From the cell containing the given text, extract its center point as [X, Y] coordinate. 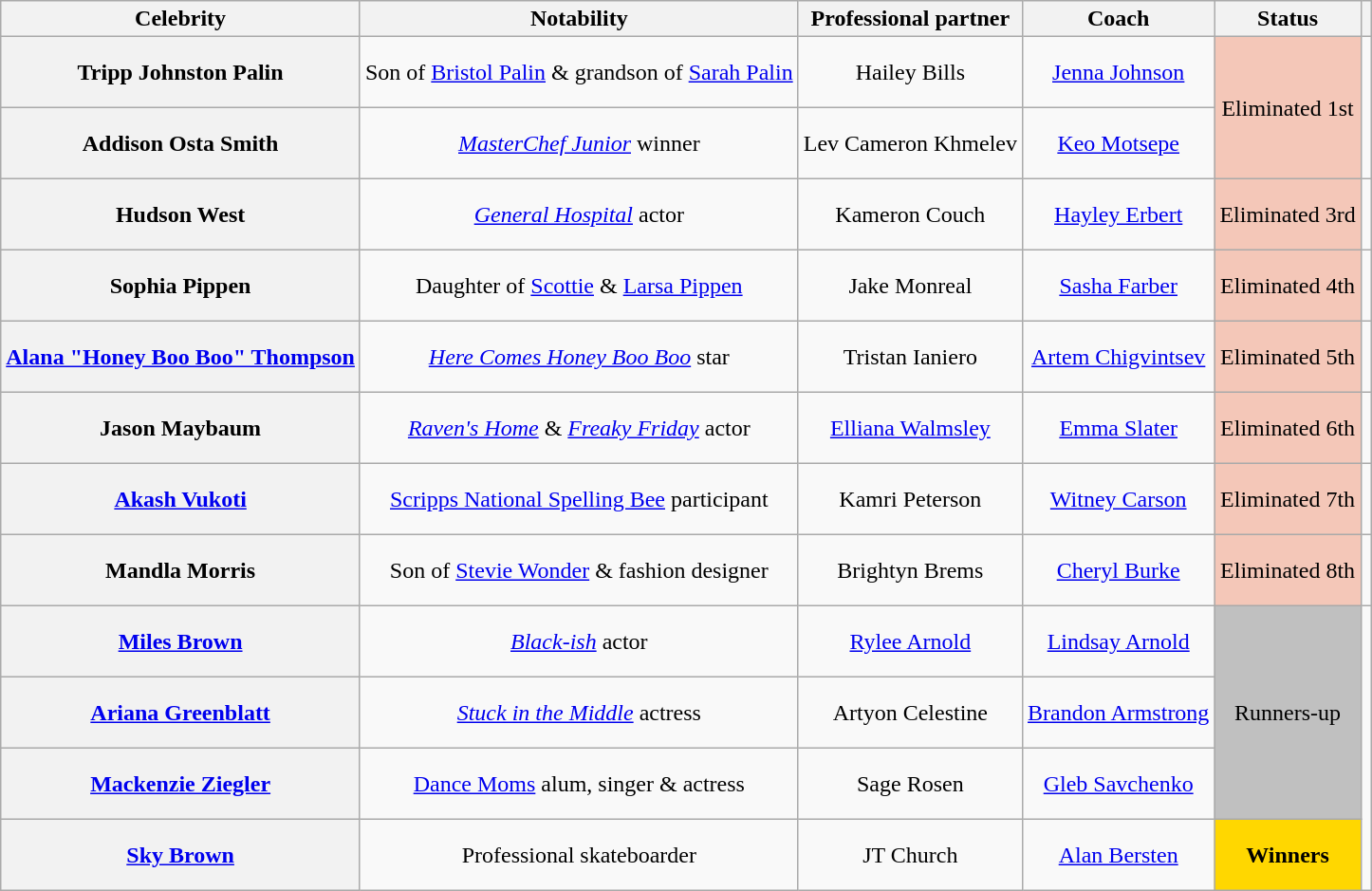
Kameron Couch [910, 214]
Cheryl Burke [1119, 571]
Raven's Home & Freaky Friday actor [579, 429]
Eliminated 8th [1288, 571]
Lev Cameron Khmelev [910, 144]
Status [1288, 19]
Tripp Johnston Palin [180, 72]
Brandon Armstrong [1119, 714]
Eliminated 4th [1288, 287]
Alana "Honey Boo Boo" Thompson [180, 357]
Professional skateboarder [579, 856]
Witney Carson [1119, 499]
Tristan Ianiero [910, 357]
Eliminated 1st [1288, 108]
Coach [1119, 19]
Jenna Johnson [1119, 72]
Here Comes Honey Boo Boo star [579, 357]
Lindsay Arnold [1119, 641]
Jake Monreal [910, 287]
Jason Maybaum [180, 429]
Sasha Farber [1119, 287]
Eliminated 6th [1288, 429]
Hailey Bills [910, 72]
Stuck in the Middle actress [579, 714]
Winners [1288, 856]
Sky Brown [180, 856]
Sophia Pippen [180, 287]
Eliminated 5th [1288, 357]
Artyon Celestine [910, 714]
Brightyn Brems [910, 571]
Dance Moms alum, singer & actress [579, 784]
Addison Osta Smith [180, 144]
Runners-up [1288, 714]
MasterChef Junior winner [579, 144]
Notability [579, 19]
Emma Slater [1119, 429]
Kamri Peterson [910, 499]
Black-ish actor [579, 641]
Mandla Morris [180, 571]
Professional partner [910, 19]
Son of Bristol Palin & grandson of Sarah Palin [579, 72]
Ariana Greenblatt [180, 714]
General Hospital actor [579, 214]
Hayley Erbert [1119, 214]
Rylee Arnold [910, 641]
Gleb Savchenko [1119, 784]
Celebrity [180, 19]
Alan Bersten [1119, 856]
Mackenzie Ziegler [180, 784]
Eliminated 3rd [1288, 214]
Hudson West [180, 214]
Artem Chigvintsev [1119, 357]
Keo Motsepe [1119, 144]
Eliminated 7th [1288, 499]
Sage Rosen [910, 784]
Daughter of Scottie & Larsa Pippen [579, 287]
Akash Vukoti [180, 499]
Scripps National Spelling Bee participant [579, 499]
JT Church [910, 856]
Elliana Walmsley [910, 429]
Miles Brown [180, 641]
Son of Stevie Wonder & fashion designer [579, 571]
